Identify which cell holds the provided text, then report its (x, y) central coordinate. 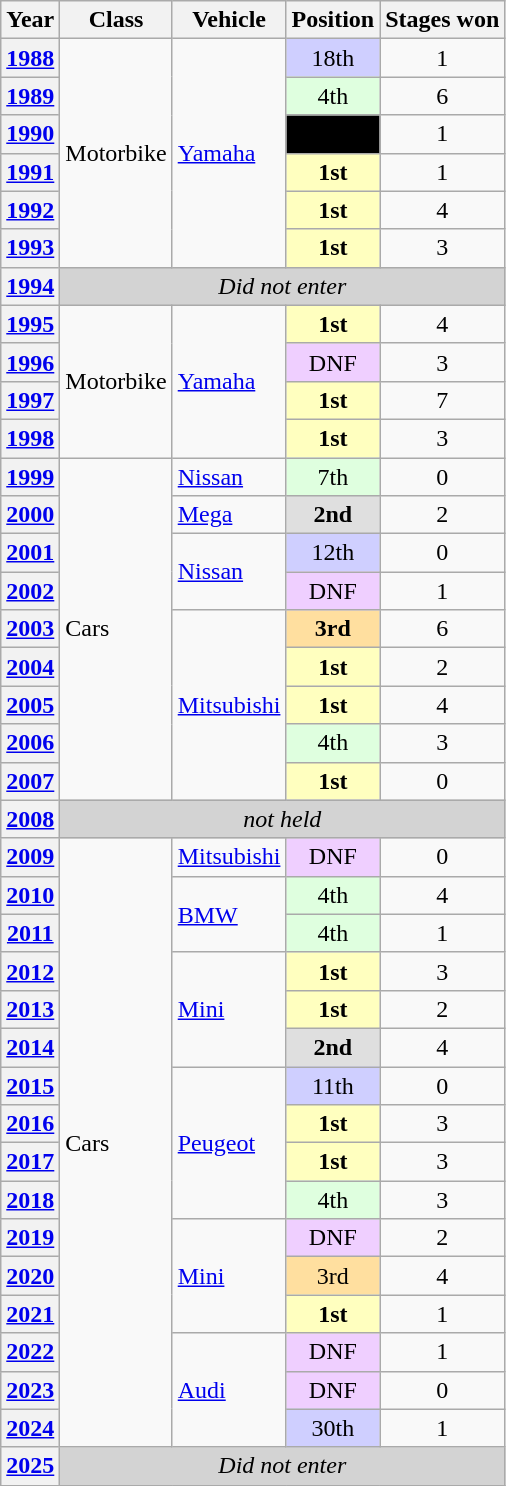
Vehicle (229, 20)
2015 (30, 1085)
1999 (30, 477)
2016 (30, 1124)
2002 (30, 591)
2012 (30, 971)
2020 (30, 1276)
1993 (30, 248)
2024 (30, 1428)
1995 (30, 324)
1991 (30, 172)
2022 (30, 1352)
BMW (229, 914)
1992 (30, 210)
30th (333, 1428)
11th (333, 1085)
2013 (30, 1009)
2023 (30, 1390)
Year (30, 20)
2009 (30, 857)
7 (442, 400)
Class (116, 20)
1998 (30, 438)
Mega (229, 515)
2006 (30, 743)
1996 (30, 362)
2018 (30, 1200)
2010 (30, 895)
1990 (30, 134)
1989 (30, 96)
2001 (30, 553)
2025 (30, 1466)
2003 (30, 629)
Audi (229, 1390)
1994 (30, 286)
2008 (30, 819)
1997 (30, 400)
not held (282, 819)
2019 (30, 1238)
Stages won (442, 20)
2021 (30, 1314)
2011 (30, 933)
1988 (30, 58)
Peugeot (229, 1142)
2004 (30, 667)
2000 (30, 515)
7th (333, 477)
2007 (30, 781)
Position (333, 20)
18th (333, 58)
2005 (30, 705)
2017 (30, 1162)
12th (333, 553)
2014 (30, 1047)
DSQ (333, 134)
